Provide the (x, y) coordinate of the cell's center where the given text is located.  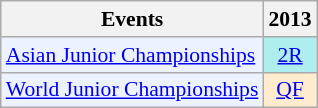
QF (290, 90)
Asian Junior Championships (132, 55)
2R (290, 55)
2013 (290, 19)
Events (132, 19)
World Junior Championships (132, 90)
